From the cell containing the given text, extract its center point as (X, Y) coordinate. 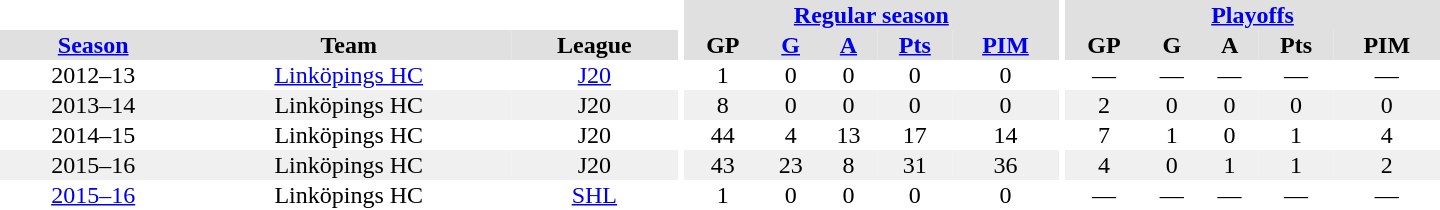
League (594, 45)
31 (914, 165)
2014–15 (93, 135)
36 (1005, 165)
2012–13 (93, 75)
13 (849, 135)
Regular season (872, 15)
7 (1104, 135)
Playoffs (1252, 15)
23 (791, 165)
44 (723, 135)
SHL (594, 195)
Team (348, 45)
14 (1005, 135)
17 (914, 135)
2013–14 (93, 105)
Season (93, 45)
43 (723, 165)
